From the cell containing the given text, extract its center point as (X, Y) coordinate. 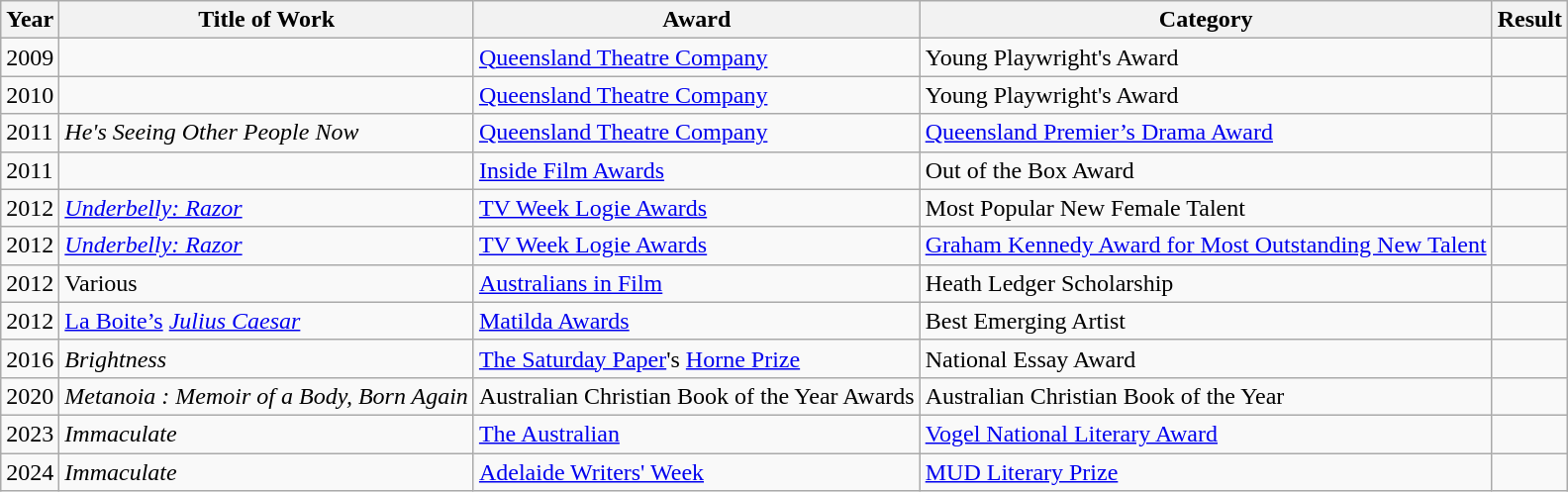
2010 (30, 95)
Most Popular New Female Talent (1206, 208)
Result (1529, 20)
Australian Christian Book of the Year (1206, 396)
2020 (30, 396)
Australians in Film (697, 283)
Various (267, 283)
Heath Ledger Scholarship (1206, 283)
MUD Literary Prize (1206, 472)
The Australian (697, 434)
Year (30, 20)
Out of the Box Award (1206, 170)
2023 (30, 434)
Brightness (267, 358)
Title of Work (267, 20)
Best Emerging Artist (1206, 321)
The Saturday Paper's Horne Prize (697, 358)
Graham Kennedy Award for Most Outstanding New Talent (1206, 246)
2024 (30, 472)
2009 (30, 57)
Australian Christian Book of the Year Awards (697, 396)
He's Seeing Other People Now (267, 133)
Adelaide Writers' Week (697, 472)
Queensland Premier’s Drama Award (1206, 133)
2016 (30, 358)
La Boite’s Julius Caesar (267, 321)
National Essay Award (1206, 358)
Category (1206, 20)
Matilda Awards (697, 321)
Inside Film Awards (697, 170)
Vogel National Literary Award (1206, 434)
Award (697, 20)
Metanoia : Memoir of a Body, Born Again (267, 396)
